Output the (X, Y) coordinate of the center of the cell containing the given text.  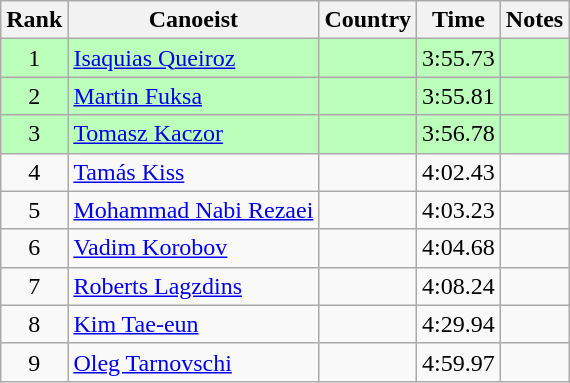
2 (34, 96)
3 (34, 134)
9 (34, 362)
1 (34, 58)
4 (34, 172)
3:55.73 (459, 58)
Tamás Kiss (194, 172)
Rank (34, 20)
Time (459, 20)
Vadim Korobov (194, 248)
7 (34, 286)
Canoeist (194, 20)
Oleg Tarnovschi (194, 362)
Martin Fuksa (194, 96)
Mohammad Nabi Rezaei (194, 210)
Isaquias Queiroz (194, 58)
4:03.23 (459, 210)
6 (34, 248)
4:04.68 (459, 248)
4:08.24 (459, 286)
8 (34, 324)
3:55.81 (459, 96)
4:02.43 (459, 172)
5 (34, 210)
4:29.94 (459, 324)
Kim Tae-eun (194, 324)
4:59.97 (459, 362)
3:56.78 (459, 134)
Country (368, 20)
Roberts Lagzdins (194, 286)
Tomasz Kaczor (194, 134)
Notes (534, 20)
